From the cell containing the given text, extract its center point as [X, Y] coordinate. 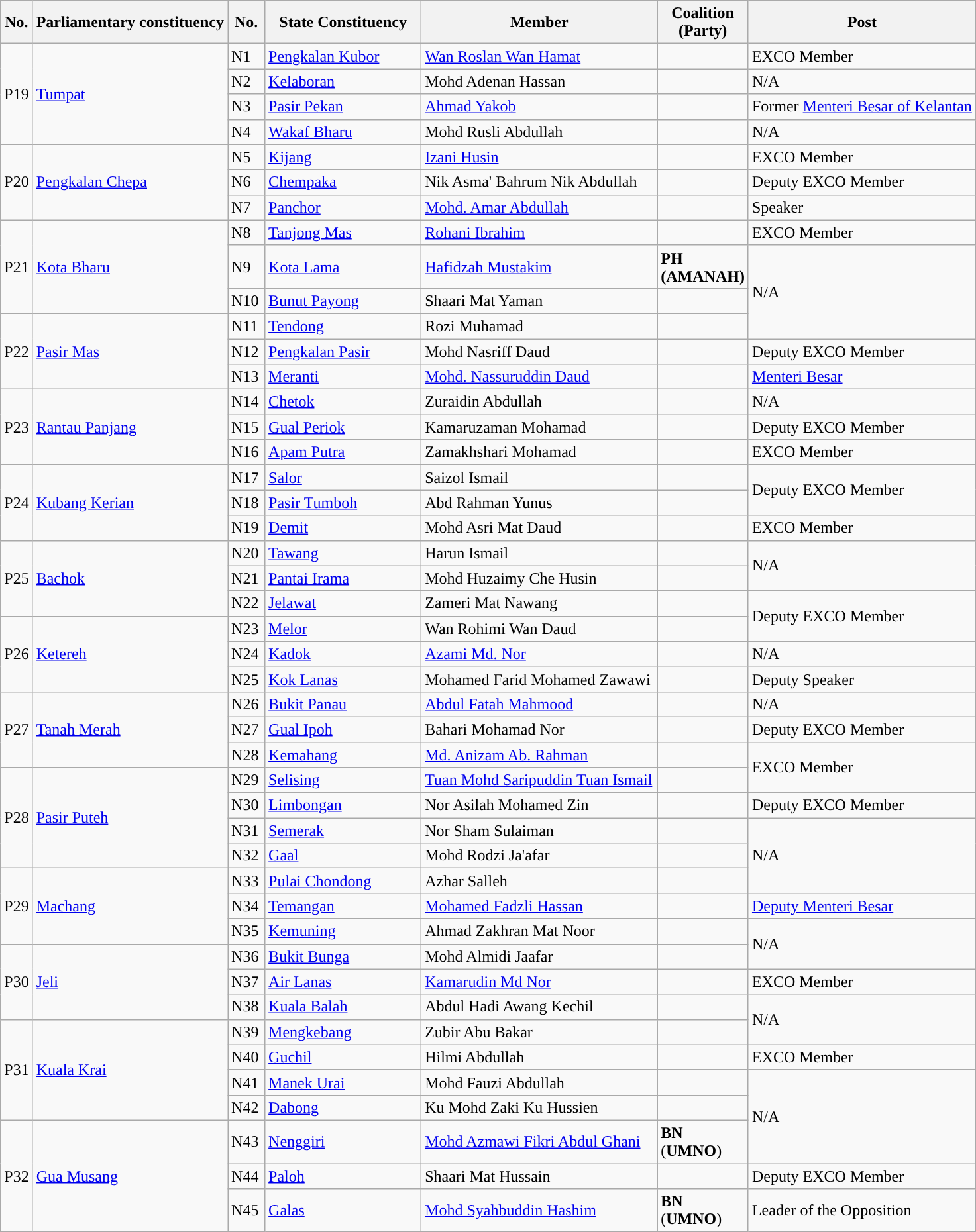
Galas [343, 1211]
P30 [17, 982]
Gua Musang [130, 1176]
Tanjong Mas [343, 232]
N4 [246, 132]
N11 [246, 326]
N33 [246, 881]
Mohd Fauzi Abdullah [539, 1082]
P20 [17, 182]
Rozi Muhamad [539, 326]
N23 [246, 629]
Bunut Payong [343, 301]
State Constituency [343, 23]
N9 [246, 266]
Pasir Puteh [130, 818]
Tanah Merah [130, 729]
Tendong [343, 326]
Mohamed Fadzli Hassan [539, 906]
P28 [17, 818]
N40 [246, 1057]
Kemuning [343, 931]
Kuala Krai [130, 1070]
PH (AMANAH) [703, 266]
N25 [246, 679]
N21 [246, 578]
Kamarudin Md Nor [539, 982]
Bukit Bunga [343, 956]
Manek Urai [343, 1082]
N6 [246, 182]
Pengkalan Kubor [343, 56]
Gaal [343, 856]
Menteri Besar [861, 377]
Mohd Huzaimy Che Husin [539, 578]
N39 [246, 1032]
Demit [343, 528]
Selising [343, 780]
Azami Md. Nor [539, 654]
Chetok [343, 402]
Kemahang [343, 754]
Gual Periok [343, 427]
N35 [246, 931]
Gual Ipoh [343, 729]
N22 [246, 603]
Zuraidin Abdullah [539, 402]
Tumpat [130, 94]
Rohani Ibrahim [539, 232]
Jelawat [343, 603]
N14 [246, 402]
Azhar Salleh [539, 881]
Coalition (Party) [703, 23]
N45 [246, 1211]
Abd Rahman Yunus [539, 503]
Pengkalan Pasir [343, 352]
Hafidzah Mustakim [539, 266]
Limbongan [343, 805]
Nenggiri [343, 1142]
Air Lanas [343, 982]
Kadok [343, 654]
Mohd Rodzi Ja'afar [539, 856]
Deputy Speaker [861, 679]
Mohd Syahbuddin Hashim [539, 1211]
Salor [343, 478]
Kota Bharu [130, 266]
Melor [343, 629]
Rantau Panjang [130, 427]
Mohd. Nassuruddin Daud [539, 377]
Ketereh [130, 654]
N27 [246, 729]
P19 [17, 94]
Md. Anizam Ab. Rahman [539, 754]
N41 [246, 1082]
N37 [246, 982]
Ahmad Zakhran Mat Noor [539, 931]
Machang [130, 906]
N34 [246, 906]
N44 [246, 1176]
Guchil [343, 1057]
N29 [246, 780]
N38 [246, 1007]
N10 [246, 301]
N13 [246, 377]
N32 [246, 856]
Kijang [343, 157]
Izani Husin [539, 157]
P32 [17, 1176]
Apam Putra [343, 452]
Pulai Chondong [343, 881]
N5 [246, 157]
P23 [17, 427]
Mohd Adenan Hassan [539, 81]
Wan Roslan Wan Hamat [539, 56]
Abdul Hadi Awang Kechil [539, 1007]
Pasir Mas [130, 351]
P21 [17, 266]
Pantai Irama [343, 578]
Bahari Mohamad Nor [539, 729]
Ahmad Yakob [539, 107]
N31 [246, 831]
Mohd Nasriff Daud [539, 352]
Pengkalan Chepa [130, 182]
Dabong [343, 1107]
P27 [17, 729]
N12 [246, 352]
N43 [246, 1142]
Mohd Almidi Jaafar [539, 956]
N36 [246, 956]
Nor Asilah Mohamed Zin [539, 805]
Hilmi Abdullah [539, 1057]
N19 [246, 528]
Post [861, 23]
P25 [17, 578]
Leader of the Opposition [861, 1211]
Wakaf Bharu [343, 132]
Chempaka [343, 182]
P22 [17, 351]
Mohamed Farid Mohamed Zawawi [539, 679]
Speaker [861, 207]
Member [539, 23]
Shaari Mat Yaman [539, 301]
N16 [246, 452]
N3 [246, 107]
Tawang [343, 553]
N2 [246, 81]
N8 [246, 232]
Kelaboran [343, 81]
Abdul Fatah Mahmood [539, 704]
Mohd Azmawi Fikri Abdul Ghani [539, 1142]
Mohd. Amar Abdullah [539, 207]
Temangan [343, 906]
Saizol Ismail [539, 478]
N30 [246, 805]
Semerak [343, 831]
Kota Lama [343, 266]
P31 [17, 1070]
Jeli [130, 982]
Kubang Kerian [130, 503]
N7 [246, 207]
P29 [17, 906]
Pasir Tumboh [343, 503]
Nor Sham Sulaiman [539, 831]
Kuala Balah [343, 1007]
N18 [246, 503]
Nik Asma' Bahrum Nik Abdullah [539, 182]
N1 [246, 56]
Harun Ismail [539, 553]
Kok Lanas [343, 679]
N17 [246, 478]
Mohd Asri Mat Daud [539, 528]
Parliamentary constituency [130, 23]
Paloh [343, 1176]
P26 [17, 654]
Former Menteri Besar of Kelantan [861, 107]
Bachok [130, 578]
Bukit Panau [343, 704]
Zameri Mat Nawang [539, 603]
Kamaruzaman Mohamad [539, 427]
Mohd Rusli Abdullah [539, 132]
Tuan Mohd Saripuddin Tuan Ismail [539, 780]
Deputy Menteri Besar [861, 906]
N42 [246, 1107]
N15 [246, 427]
N20 [246, 553]
Zubir Abu Bakar [539, 1032]
Zamakhshari Mohamad [539, 452]
Mengkebang [343, 1032]
Panchor [343, 207]
N24 [246, 654]
Wan Rohimi Wan Daud [539, 629]
Shaari Mat Hussain [539, 1176]
Pasir Pekan [343, 107]
Meranti [343, 377]
N26 [246, 704]
N28 [246, 754]
Ku Mohd Zaki Ku Hussien [539, 1107]
P24 [17, 503]
